Find where the given text appears and provide that cell's center as (X, Y) coordinate. 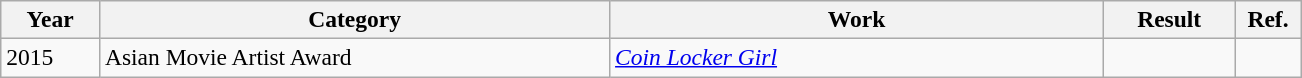
Work (857, 19)
Category (354, 19)
Result (1169, 19)
Year (50, 19)
Asian Movie Artist Award (354, 57)
Ref. (1268, 19)
Coin Locker Girl (857, 57)
2015 (50, 57)
